For the text-containing cell, return its midpoint in [X, Y] coordinate format. 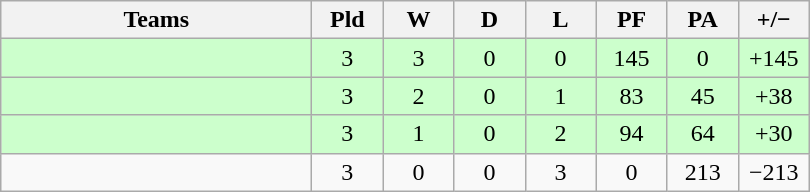
94 [632, 134]
83 [632, 96]
+38 [774, 96]
−213 [774, 172]
Pld [348, 20]
45 [702, 96]
145 [632, 58]
Teams [156, 20]
+/− [774, 20]
L [560, 20]
D [490, 20]
64 [702, 134]
213 [702, 172]
PF [632, 20]
+145 [774, 58]
PA [702, 20]
+30 [774, 134]
W [418, 20]
